Find where the given text appears and provide that cell's center as (X, Y) coordinate. 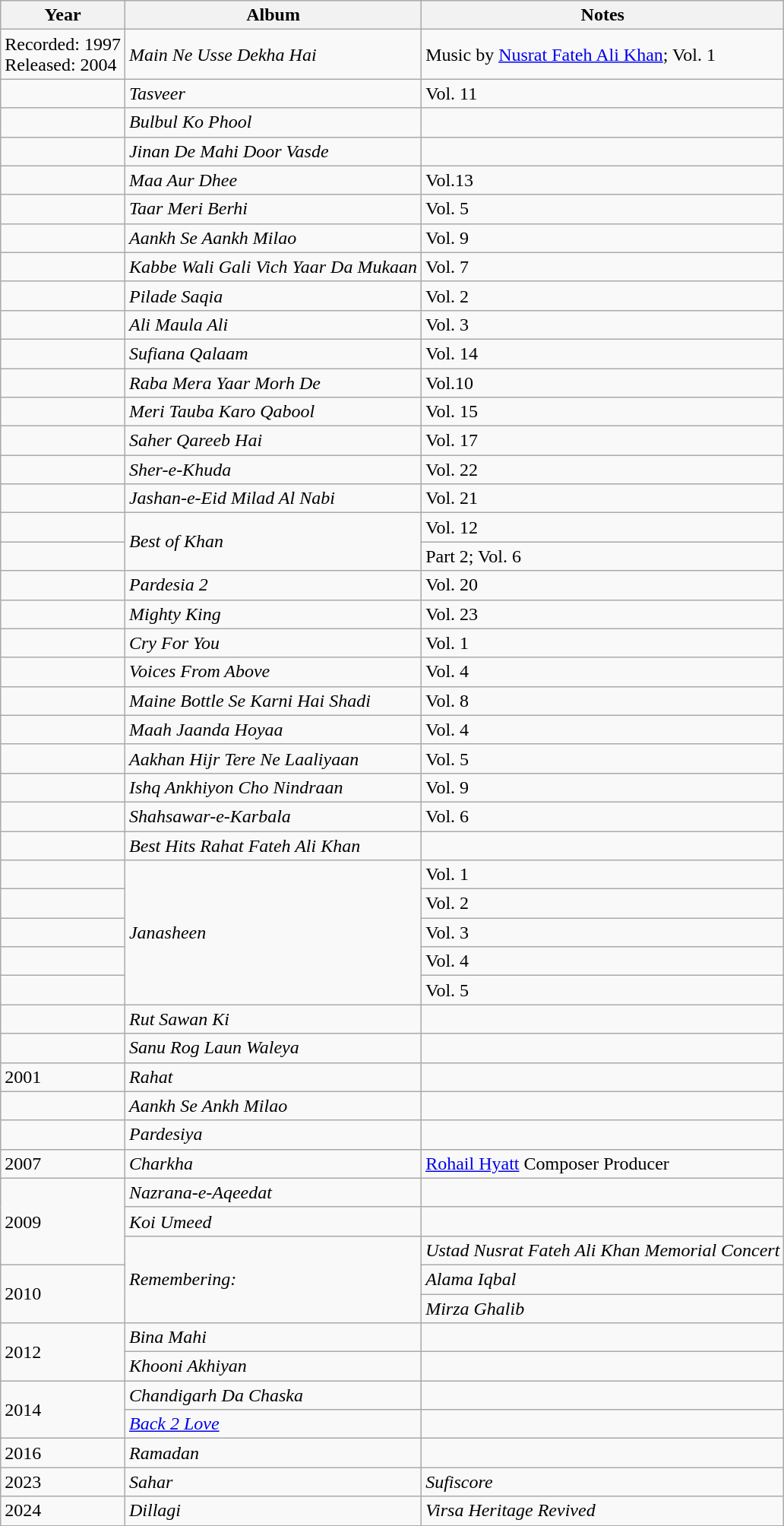
Music by Nusrat Fateh Ali Khan; Vol. 1 (603, 55)
2023 (63, 1482)
Chandigarh Da Chaska (273, 1395)
Album (273, 15)
Bina Mahi (273, 1338)
Maah Jaanda Hoyaa (273, 730)
Best Hits Rahat Fateh Ali Khan (273, 846)
Sufiscore (603, 1482)
Vol. 22 (603, 470)
2024 (63, 1511)
Jinan De Mahi Door Vasde (273, 151)
Vol. 8 (603, 701)
Sufiana Qalaam (273, 353)
2012 (63, 1352)
Ustad Nusrat Fateh Ali Khan Memorial Concert (603, 1250)
Vol. 12 (603, 527)
Dillagi (273, 1511)
2009 (63, 1221)
Best of Khan (273, 542)
2014 (63, 1410)
Back 2 Love (273, 1424)
Mighty King (273, 614)
Vol. 6 (603, 816)
Rahat (273, 1077)
Virsa Heritage Revived (603, 1511)
Jashan-e-Eid Milad Al Nabi (273, 499)
Recorded: 1997Released: 2004 (63, 55)
Cry For You (273, 643)
Voices From Above (273, 672)
Aankh Se Aankh Milao (273, 238)
Khooni Akhiyan (273, 1366)
Maa Aur Dhee (273, 180)
Part 2; Vol. 6 (603, 556)
Vol. 17 (603, 441)
Charkha (273, 1163)
Ramadan (273, 1453)
Vol.10 (603, 382)
Vol. 11 (603, 93)
2016 (63, 1453)
Sher-e-Khuda (273, 470)
Vol. 7 (603, 267)
Vol. 21 (603, 499)
Year (63, 15)
Mirza Ghalib (603, 1308)
Janasheen (273, 932)
Aankh Se Ankh Milao (273, 1106)
Vol. 15 (603, 412)
Main Ne Usse Dekha Hai (273, 55)
Rut Sawan Ki (273, 1019)
Vol. 23 (603, 614)
Notes (603, 15)
Vol.13 (603, 180)
Nazrana-e-Aqeedat (273, 1192)
Vol. 14 (603, 353)
Pilade Saqia (273, 296)
Vol. 20 (603, 585)
Shahsawar-e-Karbala (273, 816)
Aakhan Hijr Tere Ne Laaliyaan (273, 758)
Tasveer (273, 93)
Ishq Ankhiyon Cho Nindraan (273, 787)
Sanu Rog Laun Waleya (273, 1048)
Bulbul Ko Phool (273, 122)
2010 (63, 1293)
2007 (63, 1163)
Alama Iqbal (603, 1279)
Ali Maula Ali (273, 325)
Taar Meri Berhi (273, 209)
Sahar (273, 1482)
Pardesiya (273, 1135)
2001 (63, 1077)
Rohail Hyatt Composer Producer (603, 1163)
Koi Umeed (273, 1221)
Kabbe Wali Gali Vich Yaar Da Mukaan (273, 267)
Meri Tauba Karo Qabool (273, 412)
Pardesia 2 (273, 585)
Maine Bottle Se Karni Hai Shadi (273, 701)
Saher Qareeb Hai (273, 441)
Remembering: (273, 1279)
Raba Mera Yaar Morh De (273, 382)
